Search for the cell housing the specified text and yield its (x, y) center coordinate. 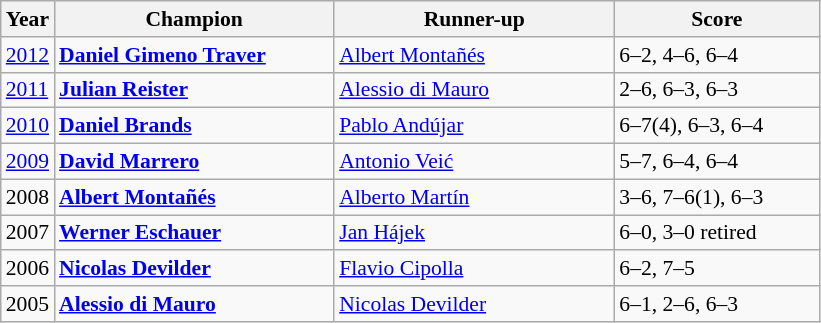
David Marrero (194, 162)
Daniel Brands (194, 126)
2011 (28, 90)
Jan Hájek (474, 233)
2–6, 6–3, 6–3 (716, 90)
Werner Eschauer (194, 233)
Pablo Andújar (474, 126)
6–0, 3–0 retired (716, 233)
2010 (28, 126)
6–2, 4–6, 6–4 (716, 55)
2012 (28, 55)
3–6, 7–6(1), 6–3 (716, 197)
Daniel Gimeno Traver (194, 55)
6–7(4), 6–3, 6–4 (716, 126)
2009 (28, 162)
Julian Reister (194, 90)
2005 (28, 304)
Alberto Martín (474, 197)
Flavio Cipolla (474, 269)
2008 (28, 197)
Year (28, 19)
6–2, 7–5 (716, 269)
Score (716, 19)
Champion (194, 19)
5–7, 6–4, 6–4 (716, 162)
2007 (28, 233)
Antonio Veić (474, 162)
Runner-up (474, 19)
2006 (28, 269)
6–1, 2–6, 6–3 (716, 304)
